For the text-containing cell, return its midpoint in [x, y] coordinate format. 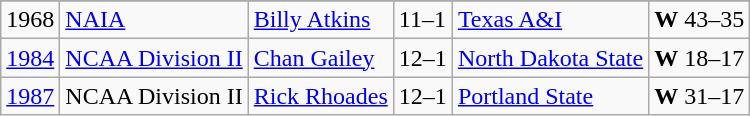
W 31–17 [700, 96]
11–1 [422, 20]
North Dakota State [550, 58]
Billy Atkins [320, 20]
Texas A&I [550, 20]
Chan Gailey [320, 58]
1968 [30, 20]
Portland State [550, 96]
W 18–17 [700, 58]
W 43–35 [700, 20]
1984 [30, 58]
NAIA [154, 20]
1987 [30, 96]
Rick Rhoades [320, 96]
